Pinpoint the cell where the given text exists, returning its [X, Y] midpoint coordinate. 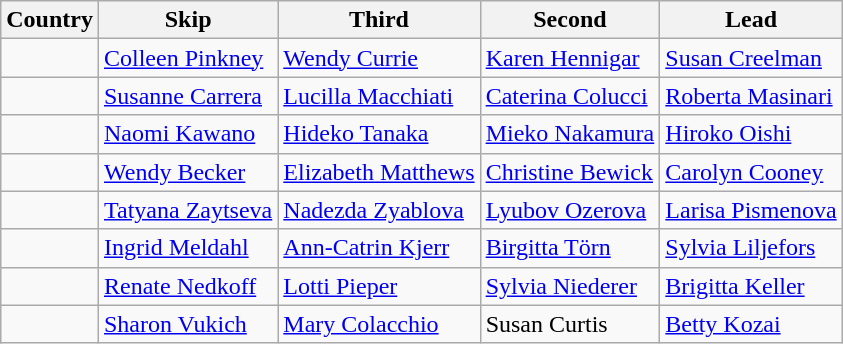
Lead [751, 20]
Tatyana Zaytseva [188, 210]
Hiroko Oishi [751, 134]
Caterina Colucci [570, 96]
Naomi Kawano [188, 134]
Roberta Masinari [751, 96]
Skip [188, 20]
Carolyn Cooney [751, 172]
Country [50, 20]
Ann-Catrin Kjerr [379, 248]
Hideko Tanaka [379, 134]
Susan Curtis [570, 324]
Karen Hennigar [570, 58]
Mieko Nakamura [570, 134]
Wendy Currie [379, 58]
Lyubov Ozerova [570, 210]
Renate Nedkoff [188, 286]
Colleen Pinkney [188, 58]
Sharon Vukich [188, 324]
Betty Kozai [751, 324]
Susan Creelman [751, 58]
Mary Colacchio [379, 324]
Nadezda Zyablova [379, 210]
Lotti Pieper [379, 286]
Third [379, 20]
Ingrid Meldahl [188, 248]
Christine Bewick [570, 172]
Second [570, 20]
Wendy Becker [188, 172]
Larisa Pismenova [751, 210]
Sylvia Niederer [570, 286]
Susanne Carrera [188, 96]
Lucilla Macchiati [379, 96]
Brigitta Keller [751, 286]
Elizabeth Matthews [379, 172]
Sylvia Liljefors [751, 248]
Birgitta Törn [570, 248]
